Pinpoint the cell where the given text exists, returning its (X, Y) midpoint coordinate. 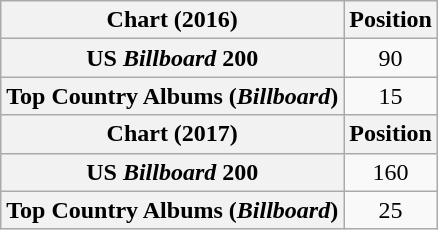
15 (391, 96)
25 (391, 210)
Chart (2017) (172, 134)
Chart (2016) (172, 20)
160 (391, 172)
90 (391, 58)
